Extract the [x, y] coordinate from the center of the cell holding the provided text.  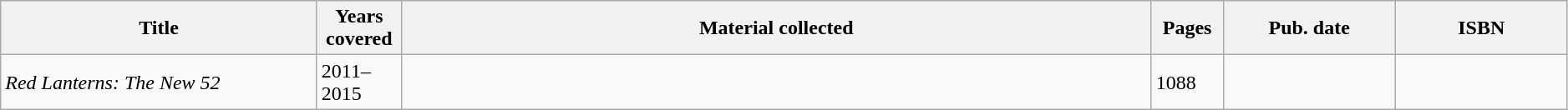
1088 [1187, 82]
2011–2015 [359, 82]
Title [159, 28]
Pages [1187, 28]
Red Lanterns: The New 52 [159, 82]
Pub. date [1309, 28]
Years covered [359, 28]
Material collected [776, 28]
ISBN [1481, 28]
